Extract the [x, y] coordinate from the center of the cell holding the provided text.  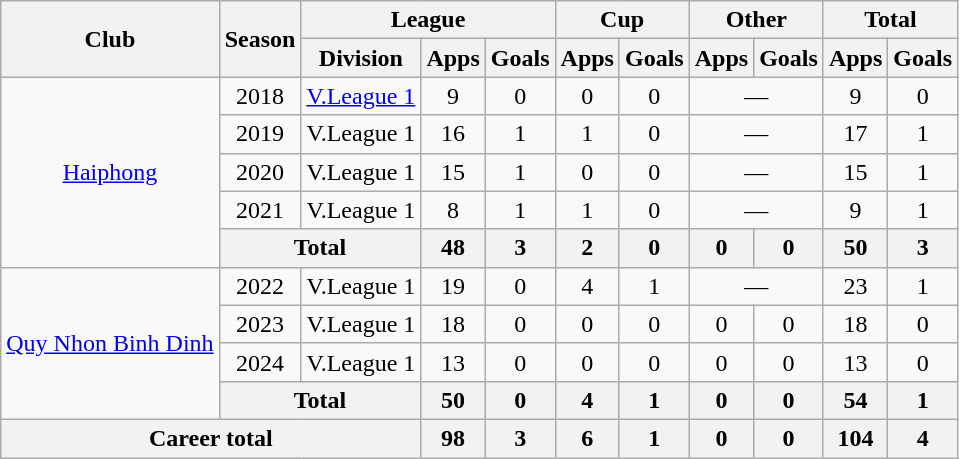
Club [110, 39]
Other [756, 20]
Cup [622, 20]
2023 [260, 324]
17 [855, 134]
2022 [260, 286]
Haiphong [110, 172]
6 [587, 438]
2024 [260, 362]
2018 [260, 96]
2 [587, 248]
8 [453, 210]
Season [260, 39]
Career total [211, 438]
98 [453, 438]
19 [453, 286]
League [428, 20]
16 [453, 134]
23 [855, 286]
48 [453, 248]
2019 [260, 134]
54 [855, 400]
2021 [260, 210]
Division [361, 58]
2020 [260, 172]
Quy Nhon Binh Dinh [110, 343]
104 [855, 438]
